Pinpoint the cell where the given text exists, returning its [X, Y] midpoint coordinate. 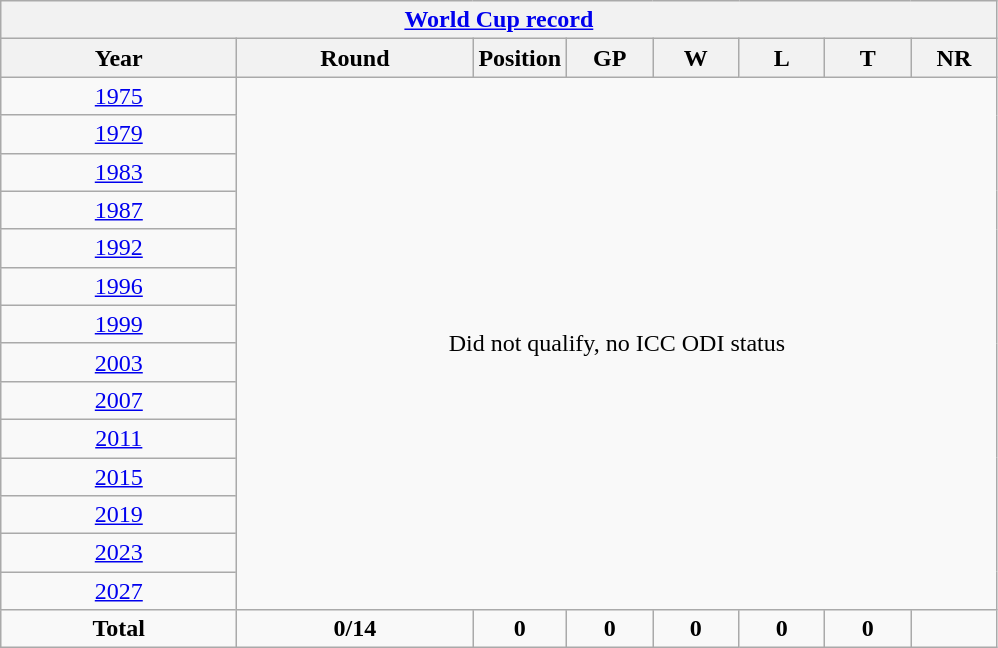
1975 [119, 96]
GP [610, 58]
2003 [119, 362]
Did not qualify, no ICC ODI status [617, 344]
2023 [119, 553]
NR [954, 58]
1992 [119, 248]
Total [119, 629]
2015 [119, 477]
World Cup record [499, 20]
2027 [119, 591]
Position [520, 58]
1987 [119, 210]
Year [119, 58]
Round [355, 58]
1999 [119, 324]
0/14 [355, 629]
2011 [119, 438]
T [868, 58]
2007 [119, 400]
1983 [119, 172]
1979 [119, 134]
W [696, 58]
L [782, 58]
2019 [119, 515]
1996 [119, 286]
